Locate the cell with the specified text and output its (x, y) center coordinate. 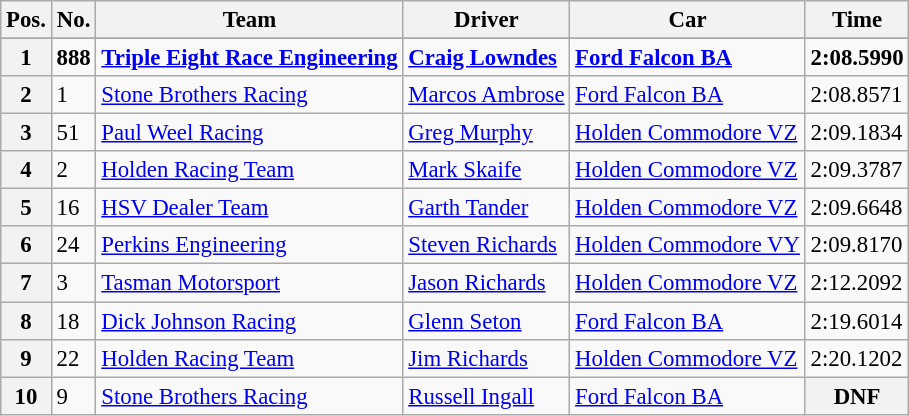
2:09.8170 (857, 245)
Garth Tander (486, 208)
888 (74, 58)
24 (74, 245)
7 (26, 283)
Perkins Engineering (250, 245)
Glenn Seton (486, 321)
2:09.6648 (857, 208)
Tasman Motorsport (250, 283)
2:09.3787 (857, 170)
Dick Johnson Racing (250, 321)
Paul Weel Racing (250, 133)
22 (74, 358)
Jason Richards (486, 283)
2:19.6014 (857, 321)
Triple Eight Race Engineering (250, 58)
2:08.8571 (857, 95)
Team (250, 20)
Pos. (26, 20)
2:09.1834 (857, 133)
Craig Lowndes (486, 58)
2:08.5990 (857, 58)
Mark Skaife (486, 170)
2:12.2092 (857, 283)
4 (26, 170)
Holden Commodore VY (688, 245)
Steven Richards (486, 245)
10 (26, 396)
51 (74, 133)
5 (26, 208)
6 (26, 245)
16 (74, 208)
Greg Murphy (486, 133)
Marcos Ambrose (486, 95)
HSV Dealer Team (250, 208)
Time (857, 20)
Jim Richards (486, 358)
Driver (486, 20)
No. (74, 20)
DNF (857, 396)
Russell Ingall (486, 396)
18 (74, 321)
8 (26, 321)
2:20.1202 (857, 358)
Car (688, 20)
